Find where the given text appears and provide that cell's center as (x, y) coordinate. 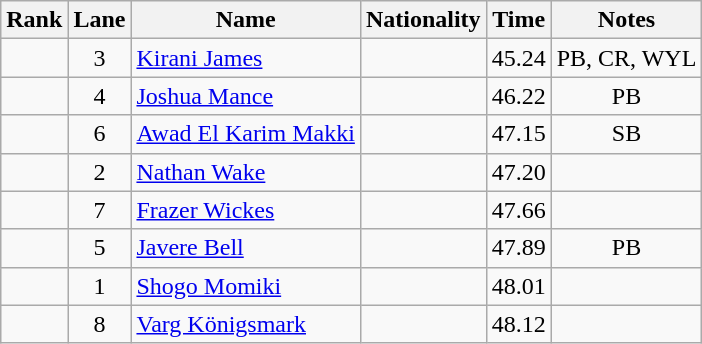
7 (100, 210)
4 (100, 96)
Name (246, 20)
Kirani James (246, 58)
PB, CR, WYL (626, 58)
Rank (34, 20)
Shogo Momiki (246, 286)
8 (100, 324)
45.24 (518, 58)
48.01 (518, 286)
5 (100, 248)
47.15 (518, 134)
46.22 (518, 96)
6 (100, 134)
Frazer Wickes (246, 210)
Javere Bell (246, 248)
2 (100, 172)
Awad El Karim Makki (246, 134)
47.89 (518, 248)
47.66 (518, 210)
3 (100, 58)
48.12 (518, 324)
Joshua Mance (246, 96)
Notes (626, 20)
Nationality (423, 20)
47.20 (518, 172)
SB (626, 134)
Time (518, 20)
Nathan Wake (246, 172)
Varg Königsmark (246, 324)
1 (100, 286)
Lane (100, 20)
